From the cell containing the given text, extract its center point as [x, y] coordinate. 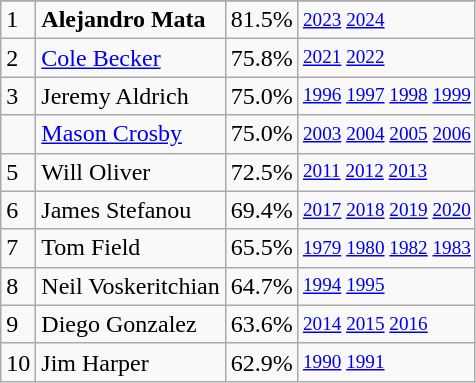
2017 2018 2019 2020 [386, 210]
Jeremy Aldrich [130, 96]
8 [18, 286]
1996 1997 1998 1999 [386, 96]
65.5% [262, 248]
1979 1980 1982 1983 [386, 248]
69.4% [262, 210]
1994 1995 [386, 286]
63.6% [262, 324]
2023 2024 [386, 20]
10 [18, 362]
Will Oliver [130, 172]
6 [18, 210]
81.5% [262, 20]
Mason Crosby [130, 134]
2021 2022 [386, 58]
72.5% [262, 172]
64.7% [262, 286]
Alejandro Mata [130, 20]
1990 1991 [386, 362]
1 [18, 20]
9 [18, 324]
Cole Becker [130, 58]
2014 2015 2016 [386, 324]
5 [18, 172]
2003 2004 2005 2006 [386, 134]
2011 2012 2013 [386, 172]
2 [18, 58]
75.8% [262, 58]
7 [18, 248]
Diego Gonzalez [130, 324]
3 [18, 96]
Jim Harper [130, 362]
Tom Field [130, 248]
James Stefanou [130, 210]
62.9% [262, 362]
Neil Voskeritchian [130, 286]
